Output the (X, Y) coordinate of the center of the cell containing the given text.  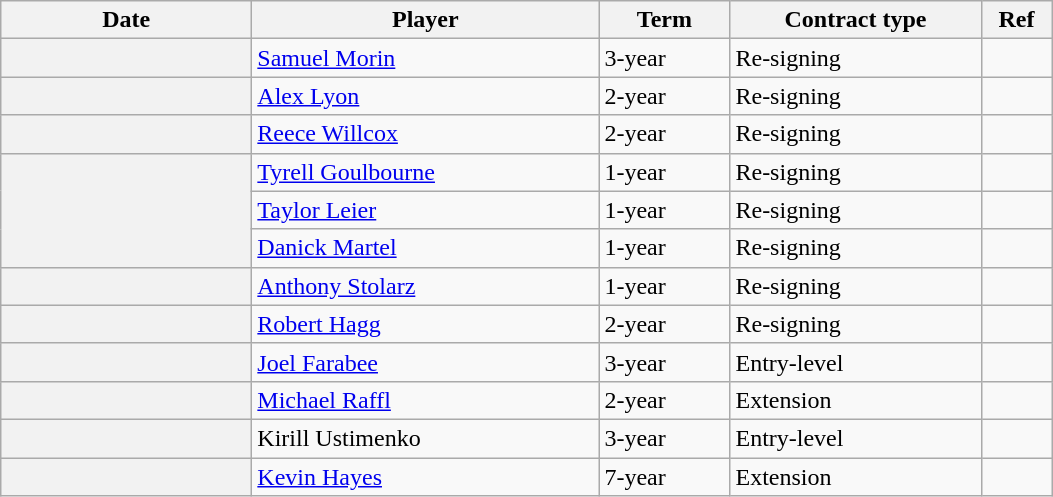
Anthony Stolarz (426, 286)
7-year (664, 477)
Michael Raffl (426, 400)
Kirill Ustimenko (426, 438)
Taylor Leier (426, 210)
Tyrell Goulbourne (426, 172)
Term (664, 20)
Robert Hagg (426, 324)
Danick Martel (426, 248)
Player (426, 20)
Date (126, 20)
Contract type (856, 20)
Reece Willcox (426, 134)
Samuel Morin (426, 58)
Alex Lyon (426, 96)
Kevin Hayes (426, 477)
Ref (1016, 20)
Joel Farabee (426, 362)
